Capture the cell that displays the provided text and extract its (X, Y) central coordinate. 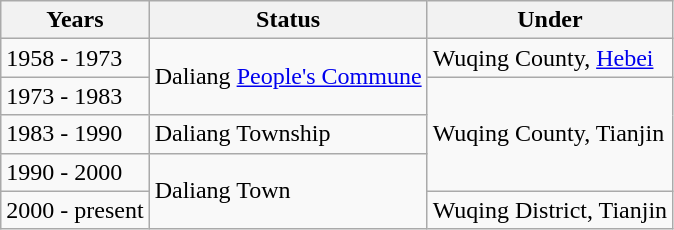
2000 - present (75, 210)
Wuqing County, Tianjin (550, 134)
1983 - 1990 (75, 134)
1973 - 1983 (75, 96)
Daliang Town (288, 191)
Daliang Township (288, 134)
Wuqing District, Tianjin (550, 210)
Wuqing County, Hebei (550, 58)
Years (75, 20)
Daliang People's Commune (288, 77)
1958 - 1973 (75, 58)
Status (288, 20)
1990 - 2000 (75, 172)
Under (550, 20)
